Capture the cell that displays the provided text and extract its (X, Y) central coordinate. 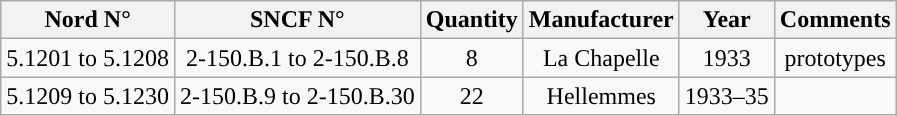
22 (472, 96)
2-150.B.1 to 2-150.B.8 (297, 58)
Year (726, 20)
SNCF N° (297, 20)
5.1209 to 5.1230 (88, 96)
Manufacturer (601, 20)
Nord N° (88, 20)
Hellemmes (601, 96)
5.1201 to 5.1208 (88, 58)
1933 (726, 58)
Quantity (472, 20)
1933–35 (726, 96)
2-150.B.9 to 2-150.B.30 (297, 96)
La Chapelle (601, 58)
prototypes (835, 58)
Comments (835, 20)
8 (472, 58)
